Determine the [x, y] coordinate at the center of the cell enclosing the given text.  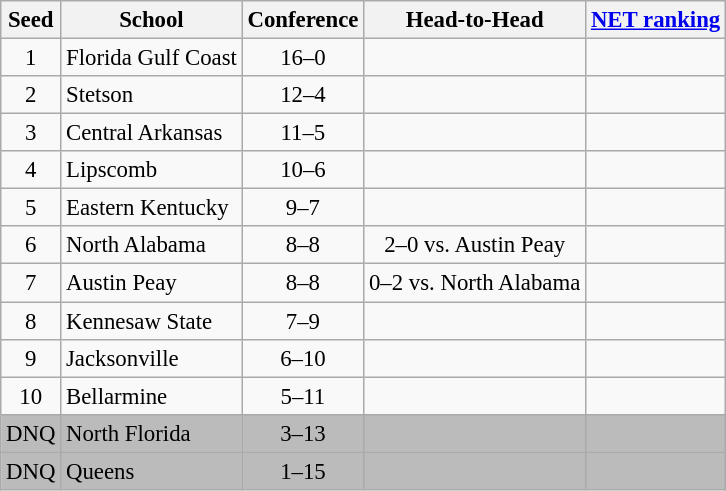
NET ranking [656, 20]
8 [31, 321]
Austin Peay [152, 283]
Kennesaw State [152, 321]
9 [31, 358]
3–13 [303, 433]
6 [31, 245]
School [152, 20]
10–6 [303, 170]
Bellarmine [152, 396]
5 [31, 208]
North Florida [152, 433]
1 [31, 58]
Lipscomb [152, 170]
5–11 [303, 396]
7 [31, 283]
Seed [31, 20]
Central Arkansas [152, 133]
4 [31, 170]
10 [31, 396]
North Alabama [152, 245]
Head-to-Head [475, 20]
11–5 [303, 133]
2 [31, 95]
Eastern Kentucky [152, 208]
2–0 vs. Austin Peay [475, 245]
6–10 [303, 358]
Stetson [152, 95]
Queens [152, 471]
16–0 [303, 58]
Florida Gulf Coast [152, 58]
0–2 vs. North Alabama [475, 283]
1–15 [303, 471]
9–7 [303, 208]
Conference [303, 20]
7–9 [303, 321]
12–4 [303, 95]
Jacksonville [152, 358]
3 [31, 133]
